Return the (x, y) coordinate for the center point of the cell that contains the specified text.  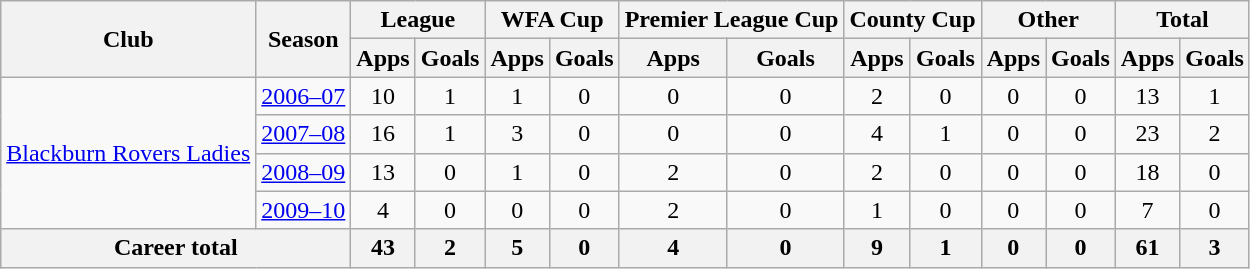
Other (1048, 20)
2006–07 (304, 96)
WFA Cup (552, 20)
9 (877, 248)
League (418, 20)
County Cup (912, 20)
Club (128, 39)
7 (1147, 210)
Total (1182, 20)
61 (1147, 248)
2007–08 (304, 134)
2008–09 (304, 172)
10 (383, 96)
43 (383, 248)
23 (1147, 134)
18 (1147, 172)
Season (304, 39)
Blackburn Rovers Ladies (128, 153)
2009–10 (304, 210)
Premier League Cup (732, 20)
16 (383, 134)
5 (517, 248)
Career total (176, 248)
